Extract the (x, y) coordinate from the center of the cell holding the provided text.  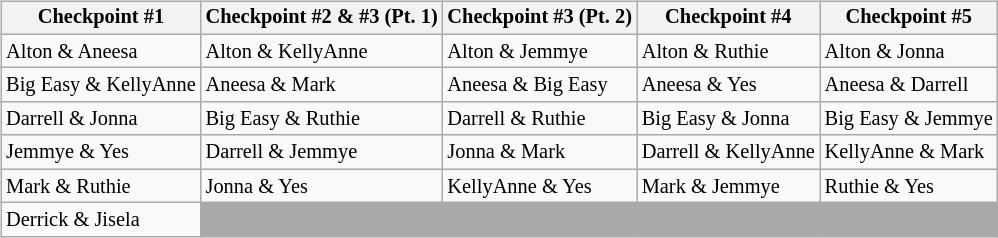
KellyAnne & Mark (909, 152)
Big Easy & KellyAnne (100, 85)
Aneesa & Mark (322, 85)
KellyAnne & Yes (540, 186)
Alton & KellyAnne (322, 51)
Aneesa & Darrell (909, 85)
Darrell & Ruthie (540, 119)
Alton & Jemmye (540, 51)
Aneesa & Big Easy (540, 85)
Mark & Jemmye (728, 186)
Mark & Ruthie (100, 186)
Ruthie & Yes (909, 186)
Checkpoint #3 (Pt. 2) (540, 18)
Alton & Aneesa (100, 51)
Big Easy & Jemmye (909, 119)
Checkpoint #1 (100, 18)
Derrick & Jisela (100, 220)
Alton & Jonna (909, 51)
Aneesa & Yes (728, 85)
Darrell & Jemmye (322, 152)
Big Easy & Jonna (728, 119)
Big Easy & Ruthie (322, 119)
Alton & Ruthie (728, 51)
Checkpoint #5 (909, 18)
Jonna & Yes (322, 186)
Jemmye & Yes (100, 152)
Checkpoint #2 & #3 (Pt. 1) (322, 18)
Darrell & KellyAnne (728, 152)
Jonna & Mark (540, 152)
Checkpoint #4 (728, 18)
Darrell & Jonna (100, 119)
